Provide the (X, Y) coordinate of the cell's center where the given text is located.  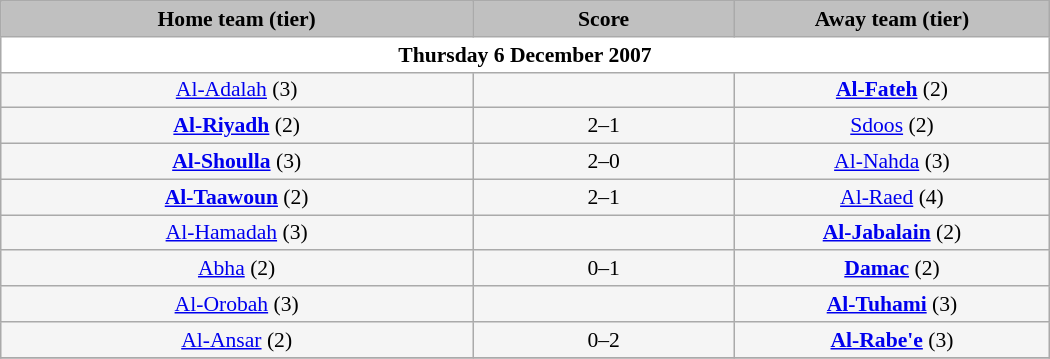
Away team (tier) (892, 19)
Abha (2) (237, 269)
0–2 (604, 340)
Al-Raed (4) (892, 197)
Home team (tier) (237, 19)
0–1 (604, 269)
Damac (2) (892, 269)
Sdoos (2) (892, 126)
Al-Jabalain (2) (892, 233)
Al-Orobah (3) (237, 304)
Al-Riyadh (2) (237, 126)
Al-Tuhami (3) (892, 304)
Al-Hamadah (3) (237, 233)
Al-Nahda (3) (892, 162)
Score (604, 19)
Al-Taawoun (2) (237, 197)
Al-Adalah (3) (237, 90)
Al-Rabe'e (3) (892, 340)
2–0 (604, 162)
Al-Shoulla (3) (237, 162)
Al-Fateh (2) (892, 90)
Thursday 6 December 2007 (525, 55)
Al-Ansar (2) (237, 340)
